Identify which cell holds the provided text, then report its (X, Y) central coordinate. 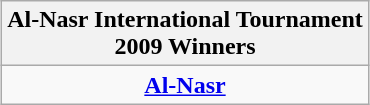
Al-Nasr (186, 85)
Al-Nasr International Tournament 2009 Winners (186, 34)
